For the text-containing cell, return its midpoint in (x, y) coordinate format. 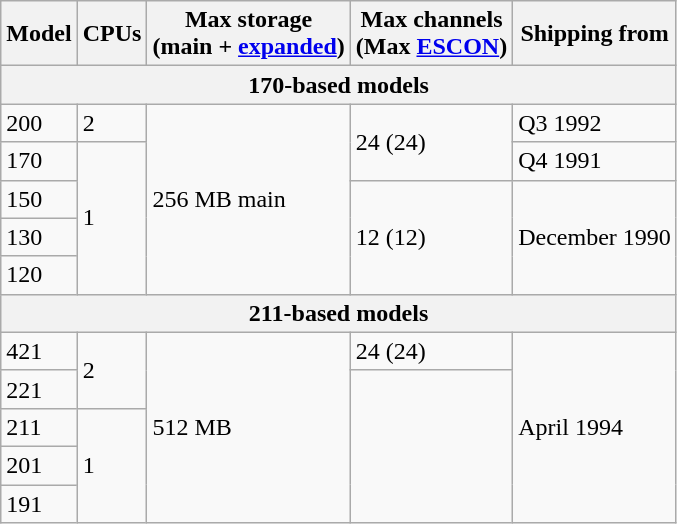
150 (39, 199)
200 (39, 123)
12 (12) (431, 237)
Q3 1992 (595, 123)
170 (39, 161)
170-based models (339, 85)
Q4 1991 (595, 161)
191 (39, 503)
Max storage(main + expanded) (248, 34)
December 1990 (595, 237)
421 (39, 351)
211 (39, 427)
256 MB main (248, 199)
221 (39, 389)
Max channels(Max ESCON) (431, 34)
Model (39, 34)
211-based models (339, 313)
130 (39, 237)
April 1994 (595, 427)
201 (39, 465)
CPUs (112, 34)
120 (39, 275)
512 MB (248, 427)
Shipping from (595, 34)
